Capture the cell that displays the provided text and extract its (x, y) central coordinate. 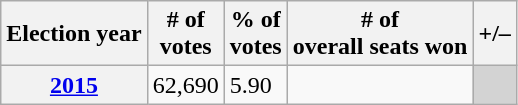
Election year (74, 34)
2015 (74, 85)
5.90 (256, 85)
# ofoverall seats won (380, 34)
% ofvotes (256, 34)
# ofvotes (186, 34)
+/– (494, 34)
62,690 (186, 85)
